Extract the [X, Y] coordinate from the center of the cell holding the provided text.  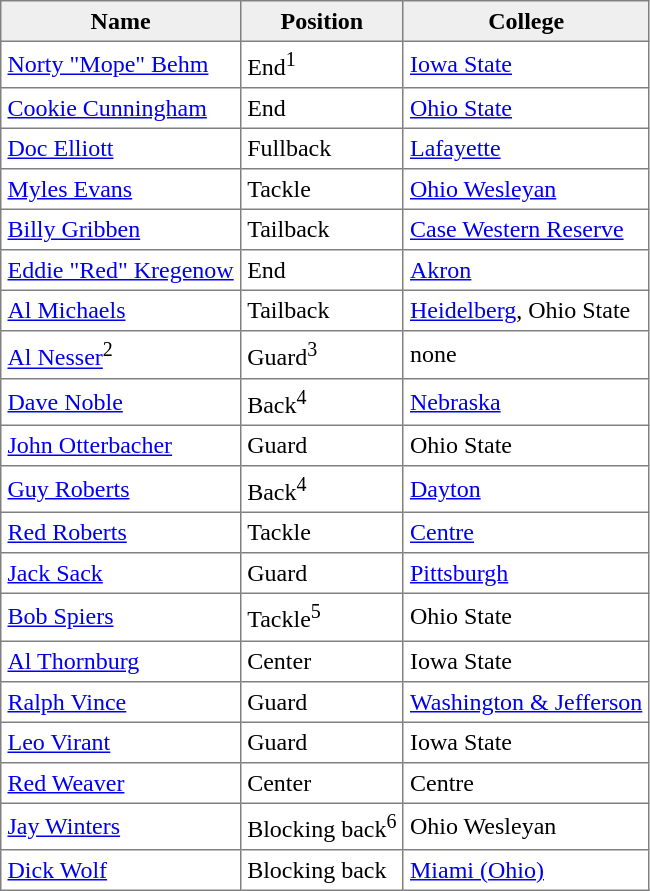
Ralph Vince [121, 701]
Heidelberg, Ohio State [526, 311]
Miami (Ohio) [526, 870]
Cookie Cunningham [121, 108]
Guy Roberts [121, 490]
Case Western Reserve [526, 230]
Dave Noble [121, 402]
College [526, 21]
Akron [526, 270]
Eddie "Red" Kregenow [121, 270]
Jay Winters [121, 826]
Norty "Mope" Behm [121, 64]
Billy Gribben [121, 230]
none [526, 354]
Nebraska [526, 402]
Dick Wolf [121, 870]
Pittsburgh [526, 573]
John Otterbacher [121, 445]
Al Nesser2 [121, 354]
Jack Sack [121, 573]
Doc Elliott [121, 149]
Bob Spiers [121, 618]
Dayton [526, 490]
Red Weaver [121, 782]
End1 [322, 64]
Leo Virant [121, 742]
Blocking back6 [322, 826]
Position [322, 21]
Tackle5 [322, 618]
Guard3 [322, 354]
Al Thornburg [121, 661]
Fullback [322, 149]
Lafayette [526, 149]
Name [121, 21]
Myles Evans [121, 189]
Al Michaels [121, 311]
Washington & Jefferson [526, 701]
Red Roberts [121, 533]
Blocking back [322, 870]
